Scan for the cell matching the given text and deliver its (x, y) coordinate at center. 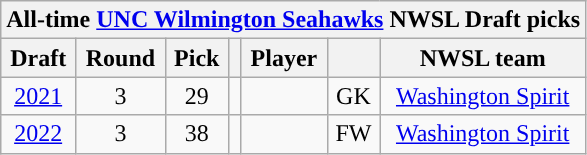
29 (196, 96)
Pick (196, 58)
FW (353, 134)
NWSL team (483, 58)
Draft (38, 58)
2021 (38, 96)
2022 (38, 134)
GK (353, 96)
Player (284, 58)
38 (196, 134)
Round (121, 58)
All-time UNC Wilmington Seahawks NWSL Draft picks (294, 20)
